Output the (X, Y) coordinate of the center of the cell containing the given text.  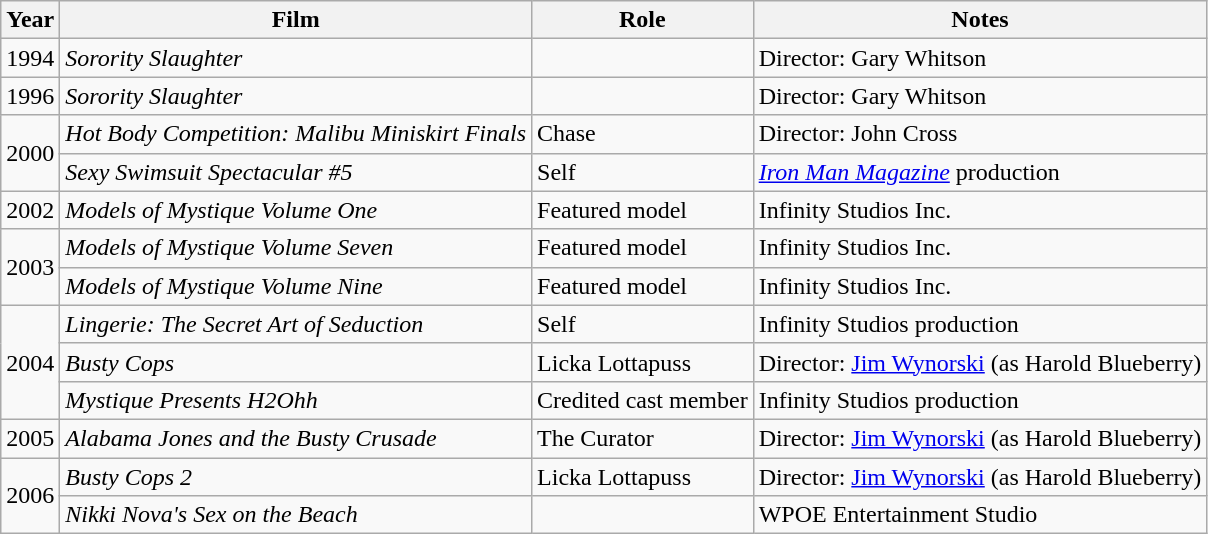
Busty Cops (296, 362)
2006 (30, 496)
Busty Cops 2 (296, 477)
Year (30, 20)
Sexy Swimsuit Spectacular #5 (296, 172)
Film (296, 20)
Models of Mystique Volume One (296, 210)
WPOE Entertainment Studio (980, 515)
Director: John Cross (980, 134)
2005 (30, 438)
Lingerie: The Secret Art of Seduction (296, 324)
Models of Mystique Volume Seven (296, 248)
Chase (643, 134)
The Curator (643, 438)
Notes (980, 20)
1996 (30, 96)
Iron Man Magazine production (980, 172)
Mystique Presents H2Ohh (296, 400)
Alabama Jones and the Busty Crusade (296, 438)
2002 (30, 210)
Nikki Nova's Sex on the Beach (296, 515)
2004 (30, 362)
Role (643, 20)
Credited cast member (643, 400)
1994 (30, 58)
Models of Mystique Volume Nine (296, 286)
Hot Body Competition: Malibu Miniskirt Finals (296, 134)
2000 (30, 153)
2003 (30, 267)
